For the text-containing cell, return its midpoint in [X, Y] coordinate format. 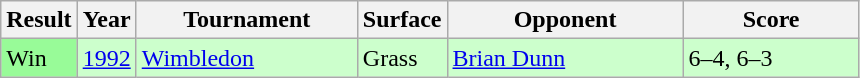
Tournament [246, 20]
Brian Dunn [565, 58]
Year [106, 20]
6–4, 6–3 [771, 58]
Surface [402, 20]
Grass [402, 58]
Opponent [565, 20]
Score [771, 20]
Wimbledon [246, 58]
Win [39, 58]
Result [39, 20]
1992 [106, 58]
